Output the (X, Y) coordinate of the center of the cell containing the given text.  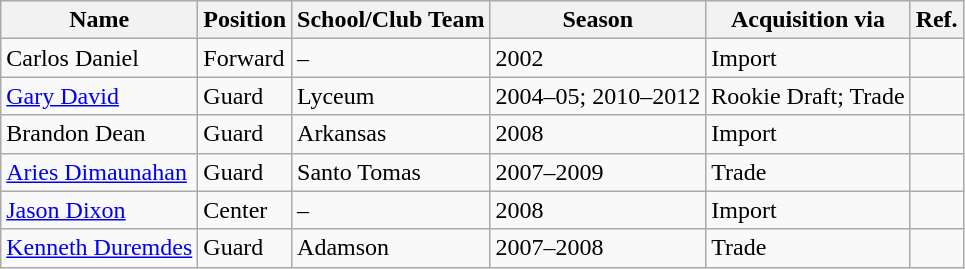
Brandon Dean (100, 134)
Lyceum (391, 96)
Center (245, 210)
Forward (245, 58)
Jason Dixon (100, 210)
Adamson (391, 248)
2007–2009 (598, 172)
Gary David (100, 96)
Name (100, 20)
2007–2008 (598, 248)
Position (245, 20)
Arkansas (391, 134)
School/Club Team (391, 20)
2004–05; 2010–2012 (598, 96)
2002 (598, 58)
Season (598, 20)
Ref. (936, 20)
Santo Tomas (391, 172)
Acquisition via (808, 20)
Carlos Daniel (100, 58)
Rookie Draft; Trade (808, 96)
Aries Dimaunahan (100, 172)
Kenneth Duremdes (100, 248)
